For the text-containing cell, return its midpoint in (x, y) coordinate format. 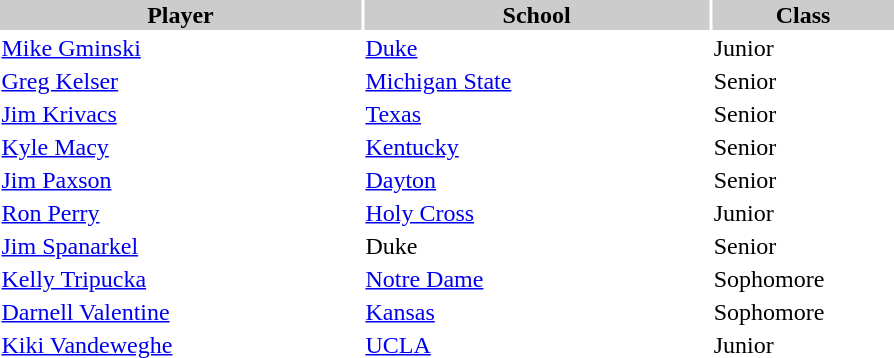
Texas (536, 114)
Notre Dame (536, 279)
Mike Gminski (180, 48)
Kyle Macy (180, 147)
School (536, 15)
Kelly Tripucka (180, 279)
Jim Spanarkel (180, 246)
Ron Perry (180, 213)
Jim Paxson (180, 180)
Dayton (536, 180)
Player (180, 15)
Jim Krivacs (180, 114)
Kansas (536, 312)
Greg Kelser (180, 81)
Kentucky (536, 147)
Darnell Valentine (180, 312)
Holy Cross (536, 213)
Michigan State (536, 81)
Class (803, 15)
